Pinpoint the cell where the given text exists, returning its (X, Y) midpoint coordinate. 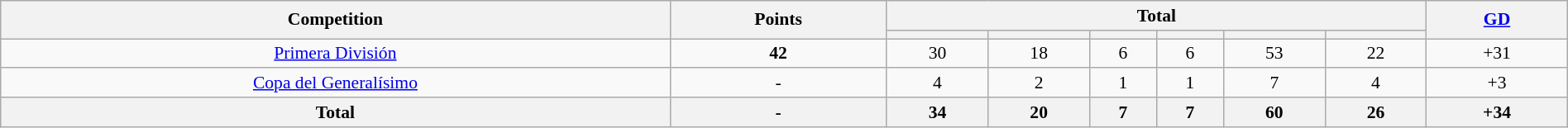
2 (1039, 83)
60 (1274, 112)
22 (1376, 53)
20 (1039, 112)
Competition (336, 20)
GD (1497, 20)
42 (778, 53)
30 (938, 53)
+34 (1497, 112)
53 (1274, 53)
34 (938, 112)
18 (1039, 53)
Copa del Generalísimo (336, 83)
26 (1376, 112)
Primera División (336, 53)
+3 (1497, 83)
Points (778, 20)
+31 (1497, 53)
